From the cell containing the given text, extract its center point as (x, y) coordinate. 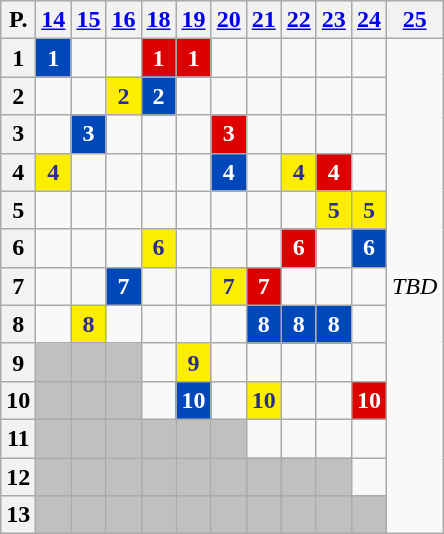
12 (18, 477)
25 (414, 20)
14 (54, 20)
TBD (414, 286)
15 (88, 20)
19 (194, 20)
13 (18, 515)
P. (18, 20)
22 (298, 20)
11 (18, 438)
24 (368, 20)
18 (158, 20)
16 (124, 20)
21 (264, 20)
23 (334, 20)
20 (228, 20)
